Extract the (x, y) coordinate from the center of the cell holding the provided text.  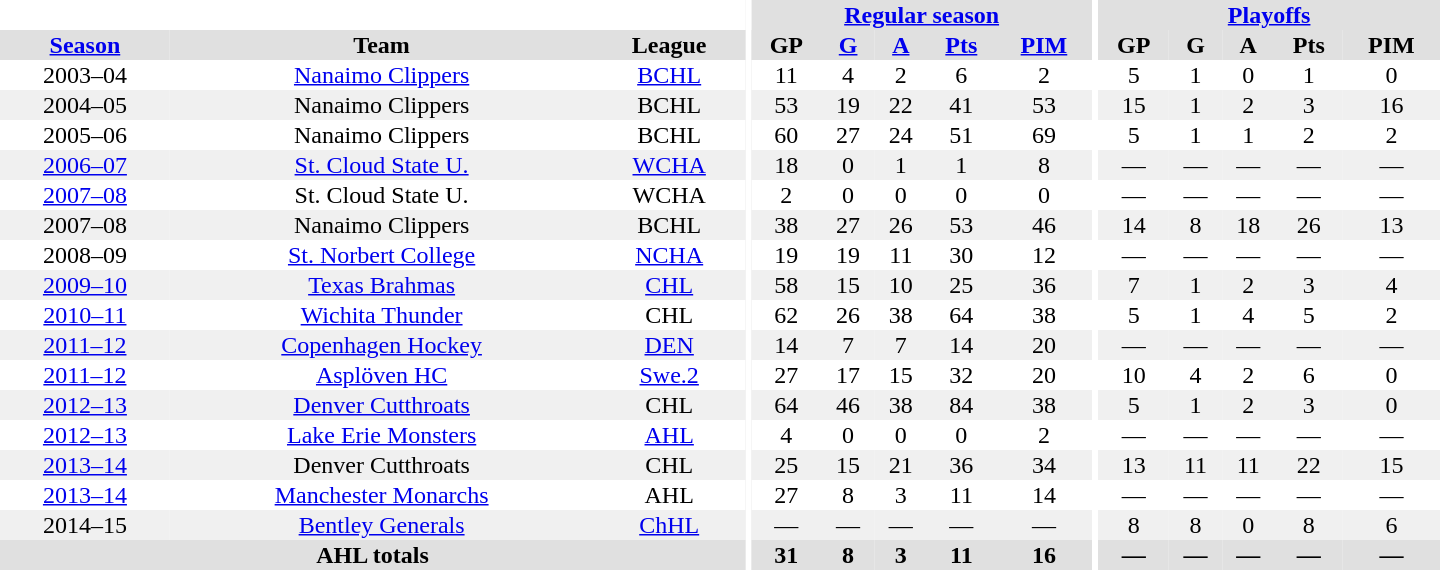
League (669, 45)
2004–05 (85, 105)
AHL totals (372, 555)
32 (961, 375)
ChHL (669, 525)
60 (786, 135)
Bentley Generals (382, 525)
51 (961, 135)
30 (961, 255)
2008–09 (85, 255)
Texas Brahmas (382, 285)
NCHA (669, 255)
2010–11 (85, 315)
2006–07 (85, 165)
2009–10 (85, 285)
21 (900, 465)
31 (786, 555)
84 (961, 405)
Copenhagen Hockey (382, 345)
69 (1044, 135)
Regular season (922, 15)
2003–04 (85, 75)
2014–15 (85, 525)
Team (382, 45)
Manchester Monarchs (382, 495)
DEN (669, 345)
12 (1044, 255)
Playoffs (1269, 15)
62 (786, 315)
17 (848, 375)
Wichita Thunder (382, 315)
Asplöven HC (382, 375)
58 (786, 285)
2005–06 (85, 135)
41 (961, 105)
Lake Erie Monsters (382, 435)
St. Norbert College (382, 255)
Swe.2 (669, 375)
Season (85, 45)
24 (900, 135)
34 (1044, 465)
